Output the (x, y) coordinate of the center of the cell containing the given text.  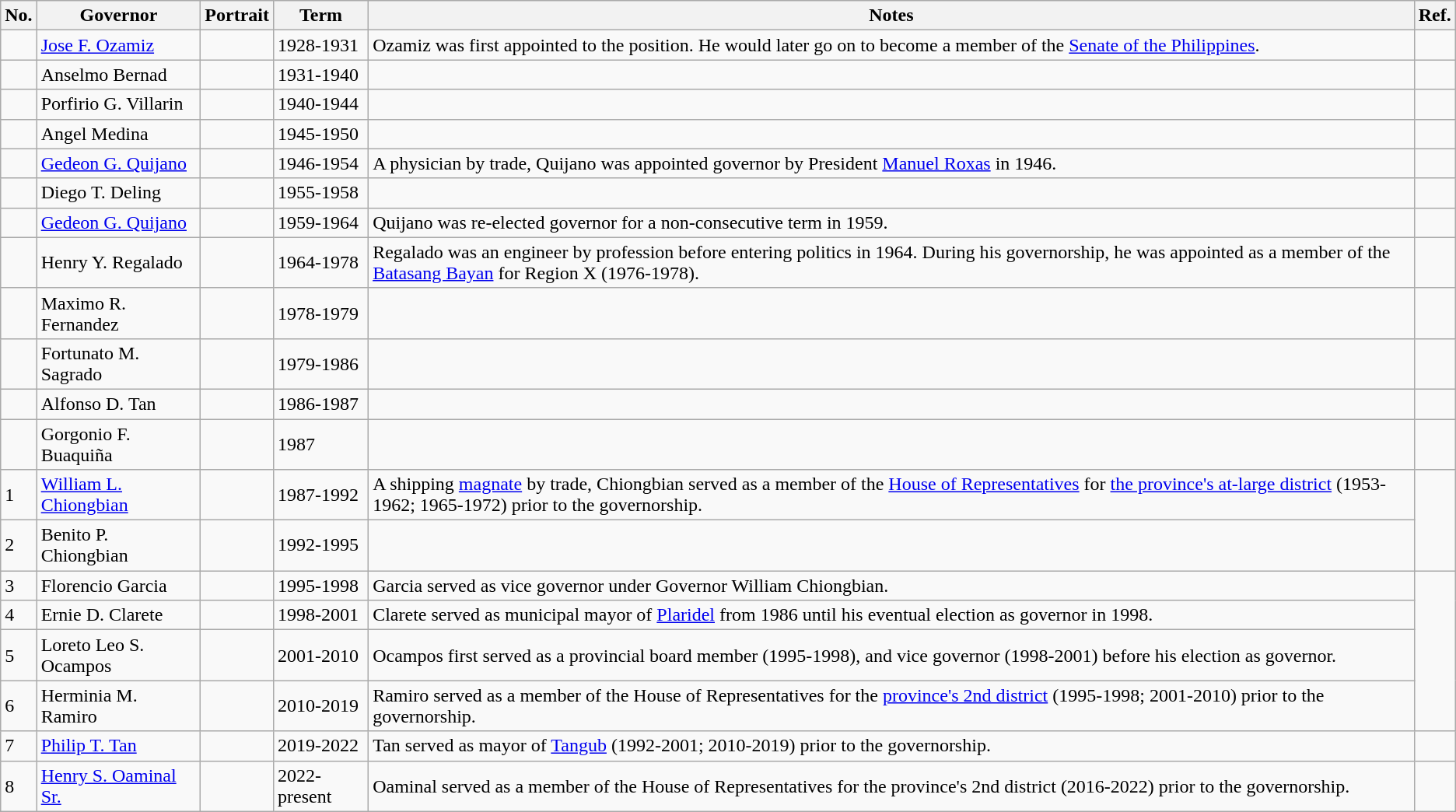
Gorgonio F. Buaquiña (118, 443)
2022-present (320, 786)
1 (19, 495)
1992-1995 (320, 546)
Florencio Garcia (118, 586)
Clarete served as municipal mayor of Plaridel from 1986 until his eventual election as governor in 1998. (891, 615)
Herminia M. Ramiro (118, 706)
1978-1979 (320, 313)
1995-1998 (320, 586)
1928-1931 (320, 45)
2 (19, 546)
1987 (320, 443)
Jose F. Ozamiz (118, 45)
1987-1992 (320, 495)
Loreto Leo S. Ocampos (118, 655)
Ernie D. Clarete (118, 615)
2010-2019 (320, 706)
Notes (891, 16)
1986-1987 (320, 404)
1998-2001 (320, 615)
Term (320, 16)
Governor (118, 16)
Philip T. Tan (118, 746)
7 (19, 746)
6 (19, 706)
William L. Chiongbian (118, 495)
1959-1964 (320, 222)
1955-1958 (320, 193)
Portrait (237, 16)
2001-2010 (320, 655)
1979-1986 (320, 364)
Fortunato M. Sagrado (118, 364)
1945-1950 (320, 134)
3 (19, 586)
Maximo R. Fernandez (118, 313)
Garcia served as vice governor under Governor William Chiongbian. (891, 586)
2019-2022 (320, 746)
Ramiro served as a member of the House of Representatives for the province's 2nd district (1995-1998; 2001-2010) prior to the governorship. (891, 706)
Angel Medina (118, 134)
8 (19, 786)
Porfirio G. Villarin (118, 104)
Ocampos first served as a provincial board member (1995-1998), and vice governor (1998-2001) before his election as governor. (891, 655)
1946-1954 (320, 163)
Diego T. Deling (118, 193)
Anselmo Bernad (118, 75)
Alfonso D. Tan (118, 404)
Quijano was re-elected governor for a non-consecutive term in 1959. (891, 222)
No. (19, 16)
4 (19, 615)
Ozamiz was first appointed to the position. He would later go on to become a member of the Senate of the Philippines. (891, 45)
5 (19, 655)
1964-1978 (320, 263)
Tan served as mayor of Tangub (1992-2001; 2010-2019) prior to the governorship. (891, 746)
Ref. (1434, 16)
1931-1940 (320, 75)
Benito P. Chiongbian (118, 546)
A physician by trade, Quijano was appointed governor by President Manuel Roxas in 1946. (891, 163)
1940-1944 (320, 104)
Henry S. Oaminal Sr. (118, 786)
Henry Y. Regalado (118, 263)
Oaminal served as a member of the House of Representatives for the province's 2nd district (2016-2022) prior to the governorship. (891, 786)
